Provide the [X, Y] coordinate of the cell's center where the given text is located.  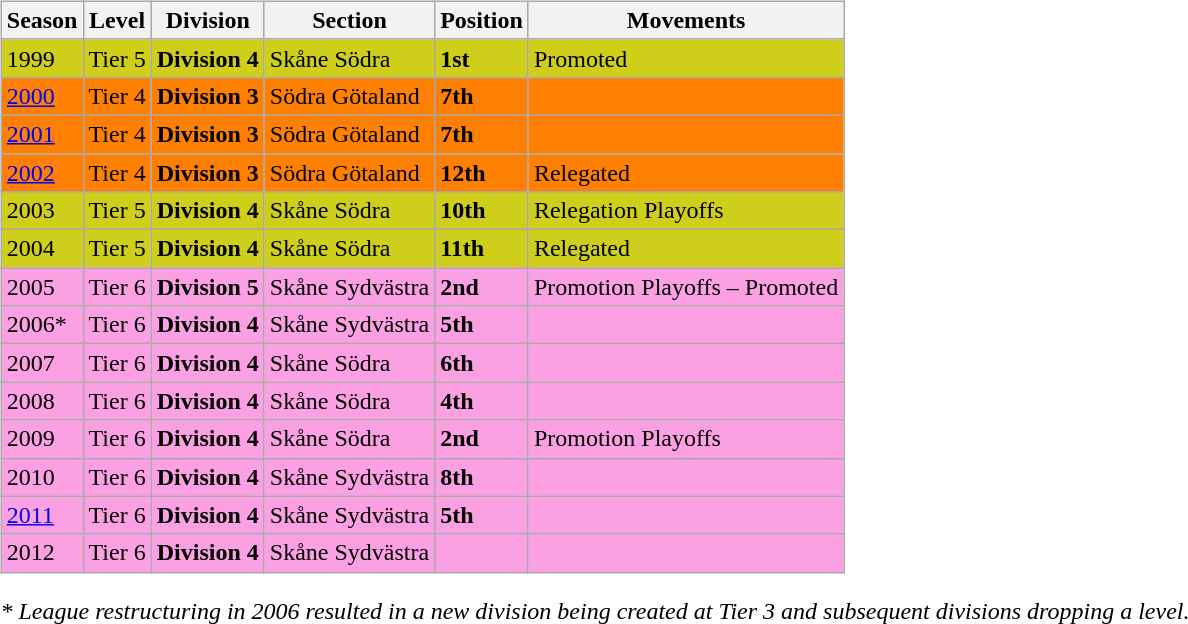
Promotion Playoffs – Promoted [686, 287]
2011 [42, 515]
4th [482, 401]
2005 [42, 287]
2000 [42, 96]
11th [482, 249]
2009 [42, 439]
6th [482, 363]
Position [482, 20]
2002 [42, 173]
1st [482, 58]
2001 [42, 134]
Promotion Playoffs [686, 439]
Relegation Playoffs [686, 211]
Section [349, 20]
10th [482, 211]
12th [482, 173]
1999 [42, 58]
2007 [42, 363]
2010 [42, 477]
Level [117, 20]
Movements [686, 20]
Season [42, 20]
2012 [42, 553]
2006* [42, 325]
2004 [42, 249]
2008 [42, 401]
2003 [42, 211]
Division [208, 20]
8th [482, 477]
Division 5 [208, 287]
Promoted [686, 58]
